Search for the cell housing the specified text and yield its [x, y] center coordinate. 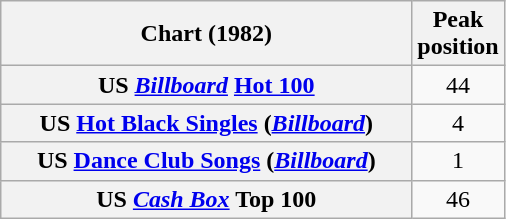
US Hot Black Singles (Billboard) [206, 123]
1 [458, 161]
US Cash Box Top 100 [206, 199]
Peakposition [458, 34]
Chart (1982) [206, 34]
44 [458, 85]
4 [458, 123]
US Dance Club Songs (Billboard) [206, 161]
46 [458, 199]
US Billboard Hot 100 [206, 85]
